Determine the [x, y] coordinate at the center of the cell enclosing the given text.  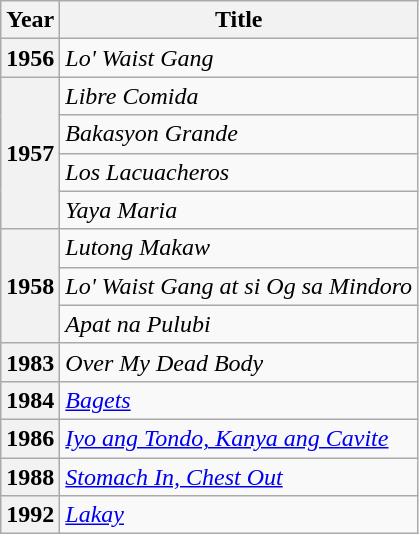
Los Lacuacheros [239, 172]
Lo' Waist Gang [239, 58]
1988 [30, 477]
1986 [30, 438]
1956 [30, 58]
Apat na Pulubi [239, 324]
Bakasyon Grande [239, 134]
Stomach In, Chest Out [239, 477]
1958 [30, 286]
1983 [30, 362]
Lo' Waist Gang at si Og sa Mindoro [239, 286]
1984 [30, 400]
Yaya Maria [239, 210]
Over My Dead Body [239, 362]
Year [30, 20]
Bagets [239, 400]
1992 [30, 515]
Libre Comida [239, 96]
Lakay [239, 515]
Iyo ang Tondo, Kanya ang Cavite [239, 438]
Lutong Makaw [239, 248]
Title [239, 20]
1957 [30, 153]
